Capture the cell that displays the provided text and extract its (X, Y) central coordinate. 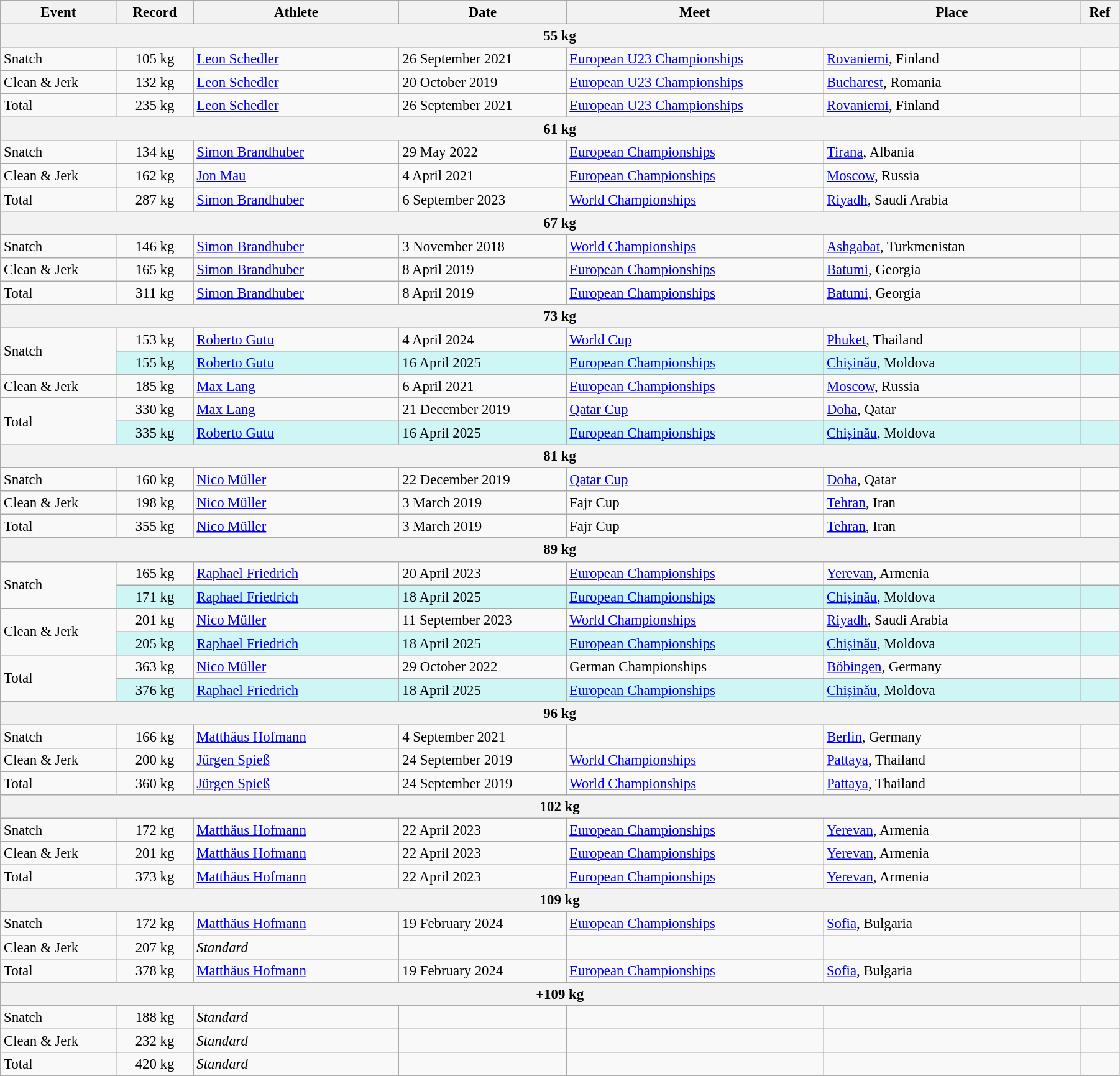
102 kg (560, 807)
6 April 2021 (482, 386)
153 kg (155, 339)
205 kg (155, 643)
360 kg (155, 784)
378 kg (155, 970)
4 April 2024 (482, 339)
Ref (1099, 12)
German Championships (695, 667)
4 September 2021 (482, 737)
185 kg (155, 386)
Event (58, 12)
4 April 2021 (482, 176)
200 kg (155, 760)
105 kg (155, 59)
134 kg (155, 152)
287 kg (155, 200)
73 kg (560, 316)
363 kg (155, 667)
311 kg (155, 293)
355 kg (155, 527)
Ashgabat, Turkmenistan (952, 246)
155 kg (155, 363)
Phuket, Thailand (952, 339)
81 kg (560, 456)
109 kg (560, 901)
22 December 2019 (482, 480)
67 kg (560, 223)
162 kg (155, 176)
20 October 2019 (482, 83)
World Cup (695, 339)
198 kg (155, 503)
96 kg (560, 714)
29 October 2022 (482, 667)
335 kg (155, 433)
207 kg (155, 947)
Record (155, 12)
188 kg (155, 1017)
373 kg (155, 877)
29 May 2022 (482, 152)
Place (952, 12)
166 kg (155, 737)
235 kg (155, 106)
376 kg (155, 690)
Athlete (296, 12)
Bucharest, Romania (952, 83)
20 April 2023 (482, 573)
Date (482, 12)
Meet (695, 12)
Berlin, Germany (952, 737)
+109 kg (560, 994)
Jon Mau (296, 176)
89 kg (560, 550)
420 kg (155, 1064)
132 kg (155, 83)
3 November 2018 (482, 246)
55 kg (560, 36)
Tirana, Albania (952, 152)
61 kg (560, 129)
160 kg (155, 480)
330 kg (155, 410)
11 September 2023 (482, 620)
146 kg (155, 246)
Böbingen, Germany (952, 667)
171 kg (155, 597)
6 September 2023 (482, 200)
21 December 2019 (482, 410)
232 kg (155, 1041)
